Output the (x, y) coordinate of the center of the cell containing the given text.  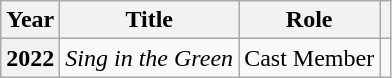
Role (310, 20)
Sing in the Green (150, 58)
Title (150, 20)
Cast Member (310, 58)
2022 (30, 58)
Year (30, 20)
